Detect which cell encompasses the target text, then output its (x, y) center coordinate. 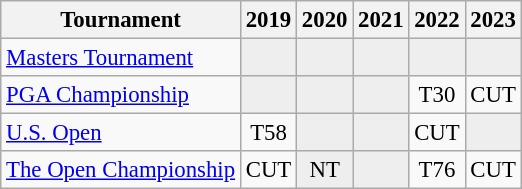
T58 (268, 133)
The Open Championship (121, 170)
NT (325, 170)
2022 (437, 20)
T30 (437, 95)
Tournament (121, 20)
2021 (381, 20)
2023 (493, 20)
PGA Championship (121, 95)
2019 (268, 20)
U.S. Open (121, 133)
2020 (325, 20)
Masters Tournament (121, 58)
T76 (437, 170)
